Return the (x, y) coordinate for the center point of the cell that contains the specified text.  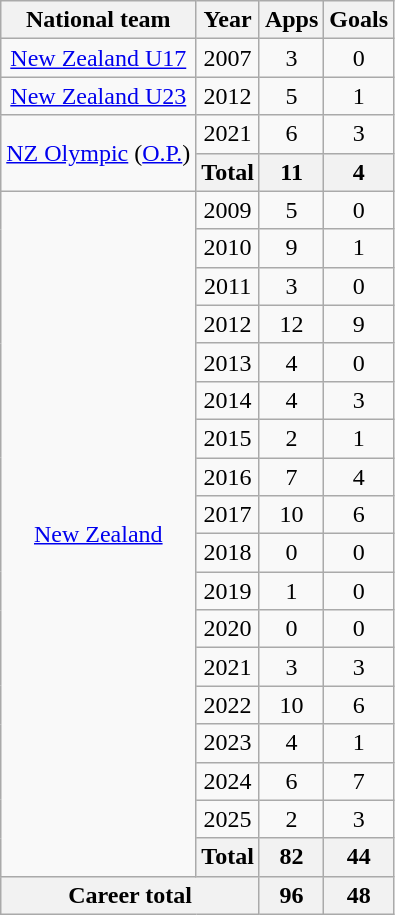
2022 (228, 705)
2017 (228, 515)
NZ Olympic (O.P.) (98, 153)
2023 (228, 743)
2015 (228, 438)
Career total (130, 895)
2013 (228, 362)
11 (291, 172)
Year (228, 20)
2016 (228, 477)
96 (291, 895)
2025 (228, 819)
2010 (228, 248)
2024 (228, 781)
Goals (359, 20)
2007 (228, 58)
82 (291, 857)
New Zealand (98, 534)
2018 (228, 553)
National team (98, 20)
2011 (228, 286)
2019 (228, 591)
44 (359, 857)
New Zealand U23 (98, 96)
12 (291, 324)
New Zealand U17 (98, 58)
2020 (228, 629)
2014 (228, 400)
Apps (291, 20)
48 (359, 895)
2009 (228, 210)
